Pinpoint the cell where the given text exists, returning its (X, Y) midpoint coordinate. 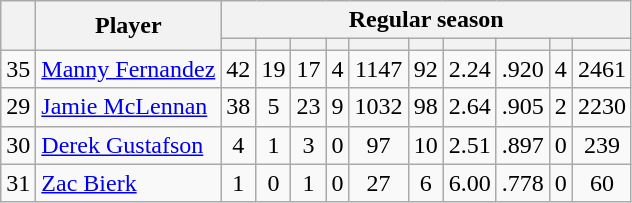
2 (560, 107)
5 (274, 107)
6.00 (470, 183)
97 (378, 145)
31 (18, 183)
23 (308, 107)
Regular season (426, 20)
.920 (522, 69)
42 (238, 69)
2230 (602, 107)
19 (274, 69)
Jamie McLennan (128, 107)
30 (18, 145)
Manny Fernandez (128, 69)
10 (426, 145)
35 (18, 69)
Zac Bierk (128, 183)
Player (128, 26)
9 (338, 107)
38 (238, 107)
92 (426, 69)
60 (602, 183)
29 (18, 107)
2.24 (470, 69)
2461 (602, 69)
.778 (522, 183)
2.64 (470, 107)
6 (426, 183)
Derek Gustafson (128, 145)
98 (426, 107)
2.51 (470, 145)
1147 (378, 69)
17 (308, 69)
.905 (522, 107)
3 (308, 145)
239 (602, 145)
.897 (522, 145)
1032 (378, 107)
27 (378, 183)
